Scan for the cell matching the given text and deliver its (X, Y) coordinate at center. 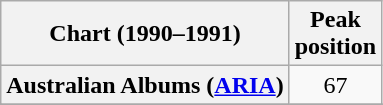
Chart (1990–1991) (145, 34)
Peakposition (335, 34)
67 (335, 85)
Australian Albums (ARIA) (145, 85)
